Provide the (X, Y) coordinate of the cell's center where the given text is located.  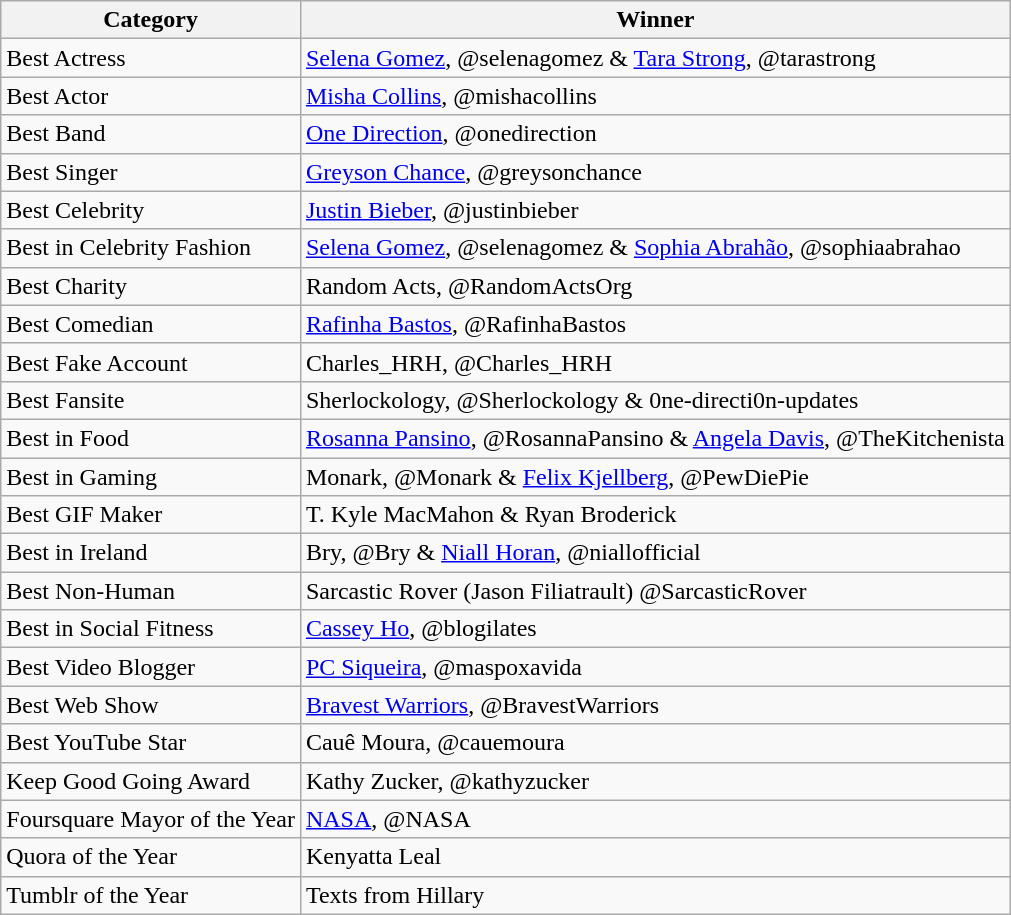
Best Band (151, 134)
Best Comedian (151, 324)
Sherlockology, @Sherlockology & 0ne-directi0n-updates (655, 400)
Rafinha Bastos, @RafinhaBastos (655, 324)
T. Kyle MacMahon & Ryan Broderick (655, 515)
Best Fake Account (151, 362)
Best Fansite (151, 400)
Category (151, 20)
Best Charity (151, 286)
Best in Ireland (151, 553)
Greyson Chance, @greysonchance (655, 172)
Best Singer (151, 172)
Best GIF Maker (151, 515)
Selena Gomez, @selenagomez & Sophia Abrahão, @sophiaabrahao (655, 248)
Keep Good Going Award (151, 781)
Charles_HRH, @Charles_HRH (655, 362)
Random Acts, @RandomActsOrg (655, 286)
Rosanna Pansino, @RosannaPansino & Angela Davis, @TheKitchenista (655, 438)
Kathy Zucker, @kathyzucker (655, 781)
Tumblr of the Year (151, 895)
Best YouTube Star (151, 743)
Best Actor (151, 96)
Misha Collins, @mishacollins (655, 96)
Cassey Ho, @blogilates (655, 629)
Winner (655, 20)
Texts from Hillary (655, 895)
Foursquare Mayor of the Year (151, 819)
Best Non-Human (151, 591)
Bry, @Bry & Niall Horan, @niallofficial (655, 553)
Best Video Blogger (151, 667)
Justin Bieber, @justinbieber (655, 210)
Kenyatta Leal (655, 857)
Quora of the Year (151, 857)
Best Actress (151, 58)
Best Web Show (151, 705)
Monark, @Monark & Felix Kjellberg, @PewDiePie (655, 477)
PC Siqueira, @maspoxavida (655, 667)
Best in Food (151, 438)
One Direction, @onedirection (655, 134)
Best in Social Fitness (151, 629)
Best Celebrity (151, 210)
Selena Gomez, @selenagomez & Tara Strong, @tarastrong (655, 58)
Sarcastic Rover (Jason Filiatrault) @SarcasticRover (655, 591)
Bravest Warriors, @BravestWarriors (655, 705)
NASA, @NASA (655, 819)
Best in Gaming (151, 477)
Best in Celebrity Fashion (151, 248)
Cauê Moura, @cauemoura (655, 743)
